For the text-containing cell, return its midpoint in [x, y] coordinate format. 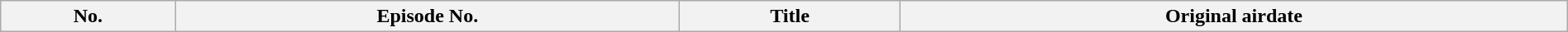
Original airdate [1234, 16]
No. [88, 16]
Episode No. [427, 16]
Title [791, 16]
